Identify which cell holds the provided text, then report its [X, Y] central coordinate. 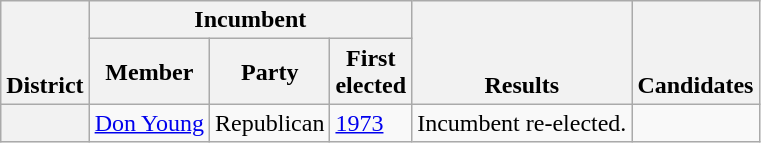
Republican [270, 123]
Firstelected [371, 72]
District [45, 52]
Results [522, 52]
Don Young [149, 123]
Candidates [696, 52]
Incumbent re-elected. [522, 123]
1973 [371, 123]
Incumbent [250, 20]
Member [149, 72]
Party [270, 72]
